Scan for the cell matching the given text and deliver its (x, y) coordinate at center. 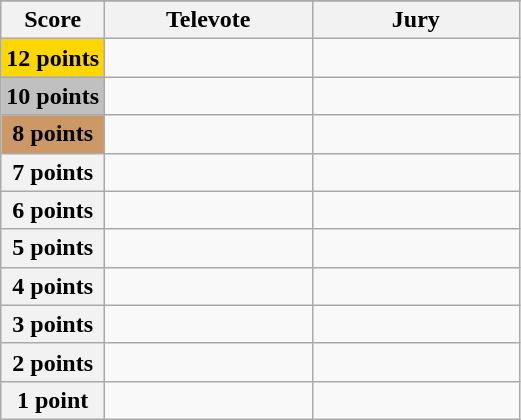
8 points (53, 134)
7 points (53, 172)
10 points (53, 96)
12 points (53, 58)
2 points (53, 362)
Score (53, 20)
4 points (53, 286)
Jury (416, 20)
3 points (53, 324)
1 point (53, 400)
5 points (53, 248)
6 points (53, 210)
Televote (209, 20)
